Provide the (X, Y) coordinate of the cell's center where the given text is located.  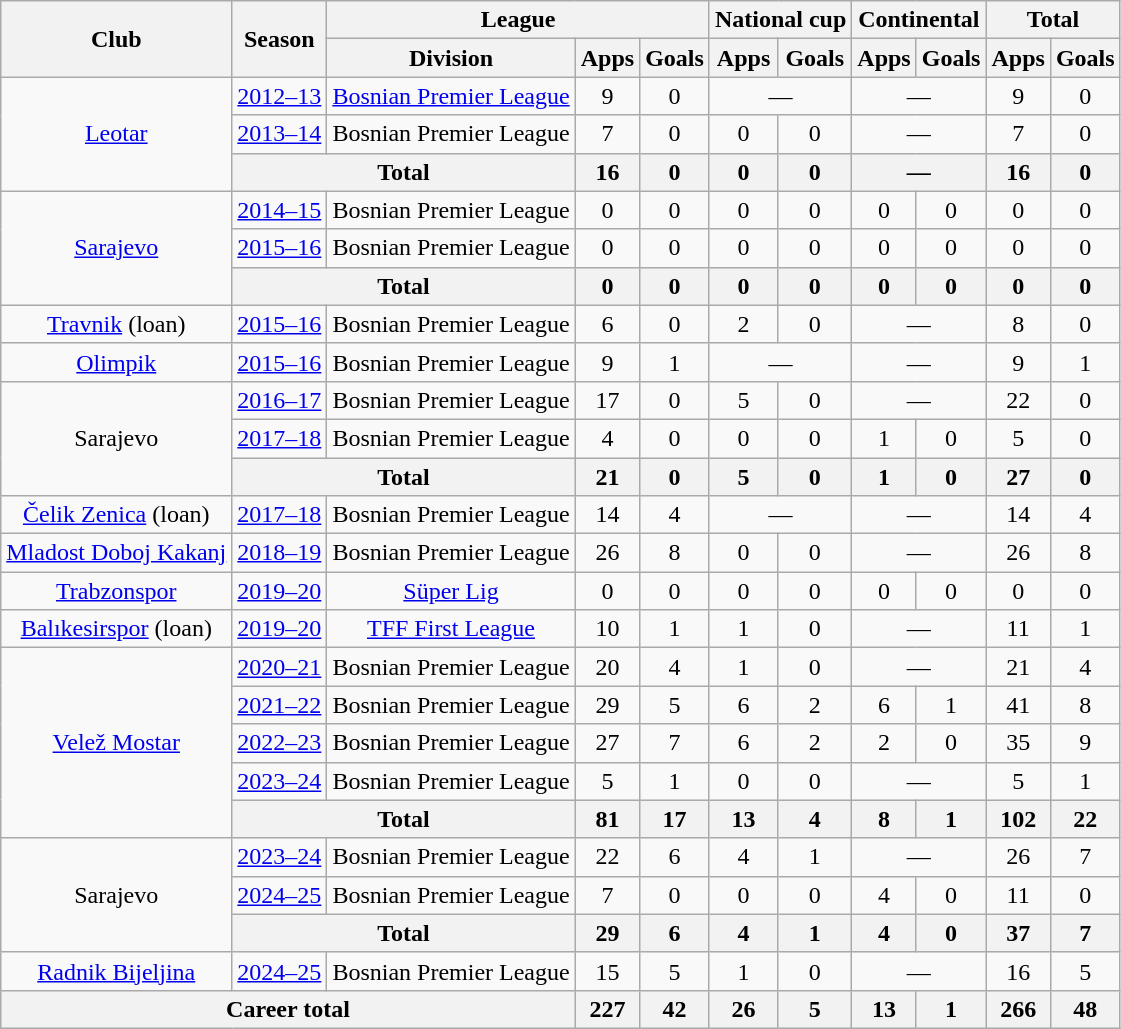
Mladost Doboj Kakanj (116, 553)
Velež Mostar (116, 743)
227 (607, 1009)
15 (607, 971)
Radnik Bijeljina (116, 971)
Leotar (116, 134)
2012–13 (280, 96)
2014–15 (280, 210)
10 (607, 629)
Čelik Zenica (loan) (116, 515)
Balıkesirspor (loan) (116, 629)
Süper Lig (451, 591)
2016–17 (280, 400)
Division (451, 58)
Season (280, 39)
2018–19 (280, 553)
48 (1085, 1009)
42 (675, 1009)
81 (607, 819)
20 (607, 667)
National cup (780, 20)
TFF First League (451, 629)
37 (1018, 933)
2022–23 (280, 743)
Club (116, 39)
102 (1018, 819)
Trabzonspor (116, 591)
Travnik (loan) (116, 324)
Career total (288, 1009)
Continental (919, 20)
35 (1018, 743)
2021–22 (280, 705)
Olimpik (116, 362)
266 (1018, 1009)
League (518, 20)
2013–14 (280, 134)
41 (1018, 705)
2020–21 (280, 667)
